Scan for the cell matching the given text and deliver its [X, Y] coordinate at center. 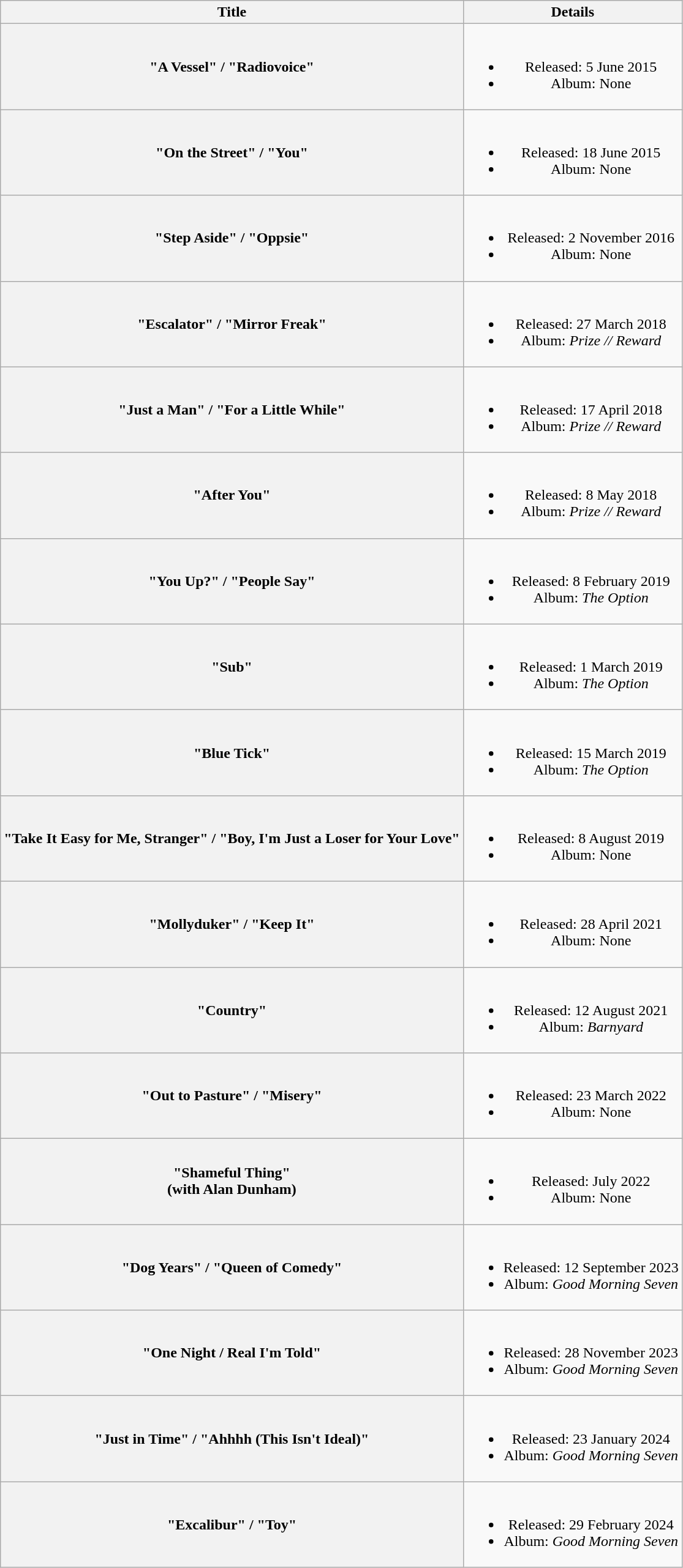
Released: 5 June 2015Album: None [572, 67]
Released: 15 March 2019Album: The Option [572, 752]
"Escalator" / "Mirror Freak" [232, 324]
Title [232, 12]
"Excalibur" / "Toy" [232, 1525]
"Take It Easy for Me, Stranger" / "Boy, I'm Just a Loser for Your Love" [232, 838]
Released: 1 March 2019Album: The Option [572, 667]
Details [572, 12]
Released: July 2022Album: None [572, 1182]
"Just a Man" / "For a Little While" [232, 410]
"Shameful Thing" (with Alan Dunham) [232, 1182]
Released: 29 February 2024Album: Good Morning Seven [572, 1525]
Released: 28 April 2021Album: None [572, 924]
Released: 12 September 2023Album: Good Morning Seven [572, 1267]
"Dog Years" / "Queen of Comedy" [232, 1267]
Released: 12 August 2021Album: Barnyard [572, 1010]
Released: 23 January 2024Album: Good Morning Seven [572, 1439]
"After You" [232, 495]
Released: 8 February 2019Album: The Option [572, 581]
"Sub" [232, 667]
"On the Street" / "You" [232, 152]
Released: 23 March 2022Album: None [572, 1096]
Released: 2 November 2016Album: None [572, 238]
"Out to Pasture" / "Misery" [232, 1096]
"Country" [232, 1010]
Released: 18 June 2015Album: None [572, 152]
"One Night / Real I'm Told" [232, 1353]
"A Vessel" / "Radiovoice" [232, 67]
"Just in Time" / "Ahhhh (This Isn't Ideal)" [232, 1439]
"Step Aside" / "Oppsie" [232, 238]
"Blue Tick" [232, 752]
Released: 27 March 2018Album: Prize // Reward [572, 324]
"Mollyduker" / "Keep It" [232, 924]
Released: 8 August 2019Album: None [572, 838]
Released: 28 November 2023Album: Good Morning Seven [572, 1353]
"You Up?" / "People Say" [232, 581]
Released: 8 May 2018Album: Prize // Reward [572, 495]
Released: 17 April 2018Album: Prize // Reward [572, 410]
